Detect which cell encompasses the target text, then output its (X, Y) center coordinate. 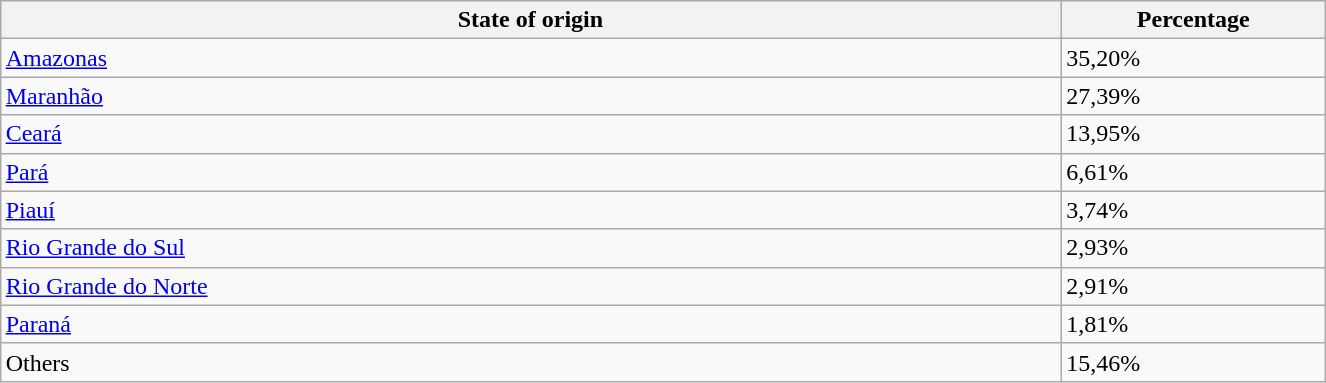
13,95% (1194, 134)
3,74% (1194, 210)
Maranhão (530, 96)
Percentage (1194, 20)
Paraná (530, 324)
Rio Grande do Norte (530, 286)
Amazonas (530, 58)
Piauí (530, 210)
Rio Grande do Sul (530, 248)
2,91% (1194, 286)
Ceará (530, 134)
1,81% (1194, 324)
2,93% (1194, 248)
Pará (530, 172)
Others (530, 362)
6,61% (1194, 172)
State of origin (530, 20)
15,46% (1194, 362)
27,39% (1194, 96)
35,20% (1194, 58)
